Detect which cell encompasses the target text, then output its [X, Y] center coordinate. 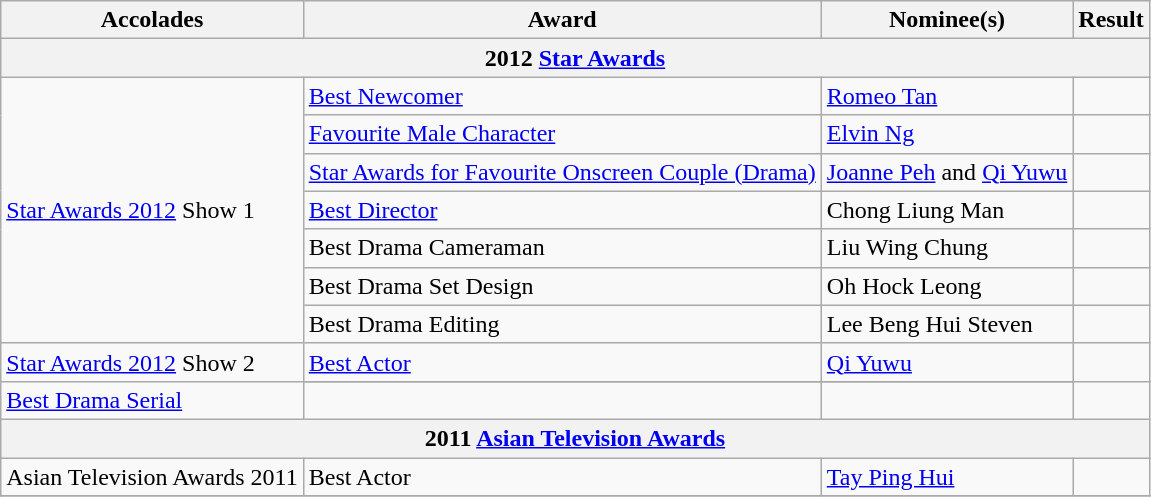
Star Awards for Favourite Onscreen Couple (Drama) [562, 172]
Result [1111, 20]
Oh Hock Leong [947, 286]
Romeo Tan [947, 96]
Favourite Male Character [562, 134]
Best Drama Serial [152, 400]
Joanne Peh and Qi Yuwu [947, 172]
Asian Television Awards 2011 [152, 477]
Best Drama Set Design [562, 286]
Best Director [562, 210]
Best Newcomer [562, 96]
2011 Asian Television Awards [575, 438]
Best Drama Cameraman [562, 248]
Lee Beng Hui Steven [947, 324]
Tay Ping Hui [947, 477]
Award [562, 20]
Accolades [152, 20]
Star Awards 2012 Show 2 [152, 362]
Chong Liung Man [947, 210]
Star Awards 2012 Show 1 [152, 210]
2012 Star Awards [575, 58]
Nominee(s) [947, 20]
Qi Yuwu [947, 362]
Liu Wing Chung [947, 248]
Elvin Ng [947, 134]
Best Drama Editing [562, 324]
